Provide the [x, y] coordinate of the cell's center where the given text is located.  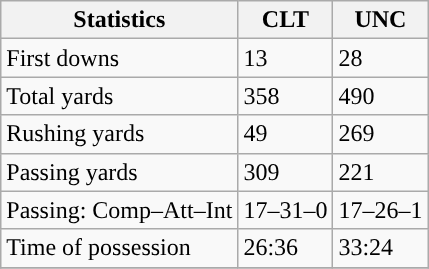
26:36 [286, 248]
33:24 [380, 248]
First downs [120, 58]
309 [286, 172]
Total yards [120, 96]
Passing: Comp–Att–Int [120, 210]
490 [380, 96]
269 [380, 134]
28 [380, 58]
358 [286, 96]
49 [286, 134]
Passing yards [120, 172]
Statistics [120, 20]
17–26–1 [380, 210]
17–31–0 [286, 210]
UNC [380, 20]
Time of possession [120, 248]
13 [286, 58]
Rushing yards [120, 134]
CLT [286, 20]
221 [380, 172]
